For the text-containing cell, return its midpoint in (X, Y) coordinate format. 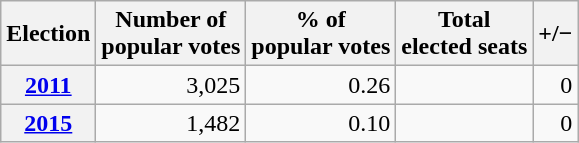
2011 (48, 85)
+/− (556, 34)
Totalelected seats (464, 34)
2015 (48, 123)
Election (48, 34)
0.10 (321, 123)
3,025 (171, 85)
0.26 (321, 85)
1,482 (171, 123)
% ofpopular votes (321, 34)
Number ofpopular votes (171, 34)
